Capture the cell that displays the provided text and extract its [X, Y] central coordinate. 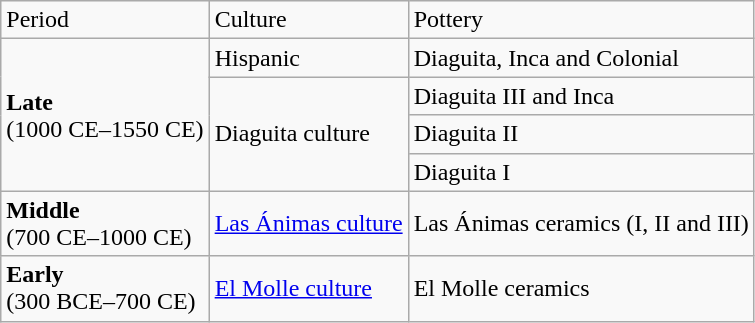
Diaguita I [581, 172]
Diaguita, Inca and Colonial [581, 58]
Hispanic [308, 58]
El Molle ceramics [581, 288]
Culture [308, 20]
Period [105, 20]
El Molle culture [308, 288]
Early (300 BCE–700 CE) [105, 288]
Pottery [581, 20]
Diaguita II [581, 134]
Las Ánimas ceramics (I, II and III) [581, 224]
Middle (700 CE–1000 CE) [105, 224]
Late (1000 CE–1550 CE) [105, 115]
Las Ánimas culture [308, 224]
Diaguita culture [308, 134]
Diaguita III and Inca [581, 96]
